Locate the cell with the specified text and output its (X, Y) center coordinate. 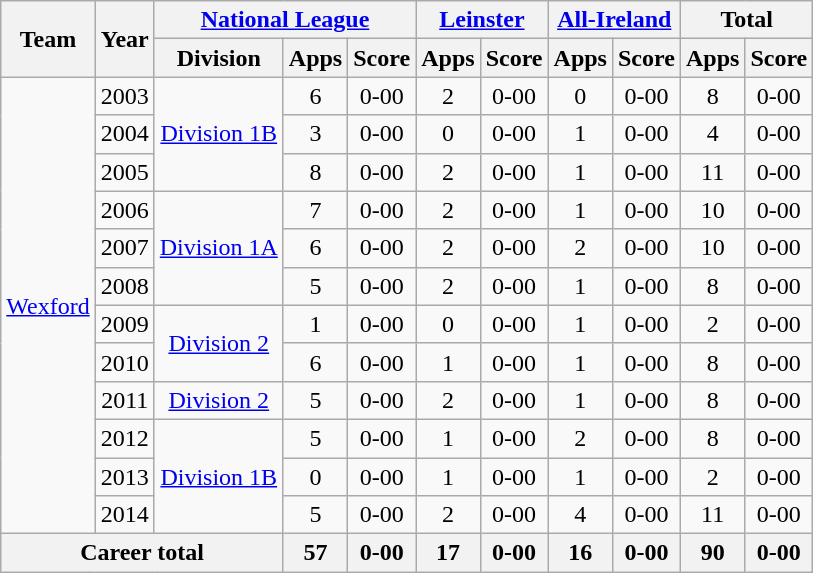
Total (746, 20)
Year (124, 39)
2014 (124, 515)
Wexford (48, 306)
90 (712, 553)
2008 (124, 286)
All-Ireland (614, 20)
Career total (142, 553)
2007 (124, 248)
2011 (124, 400)
2010 (124, 362)
7 (315, 210)
2009 (124, 324)
2004 (124, 134)
3 (315, 134)
Division 1A (218, 248)
16 (580, 553)
Leinster (482, 20)
57 (315, 553)
17 (448, 553)
2006 (124, 210)
National League (284, 20)
2013 (124, 477)
2012 (124, 438)
2005 (124, 172)
Division (218, 58)
2003 (124, 96)
Team (48, 39)
